Scan for the cell matching the given text and deliver its [X, Y] coordinate at center. 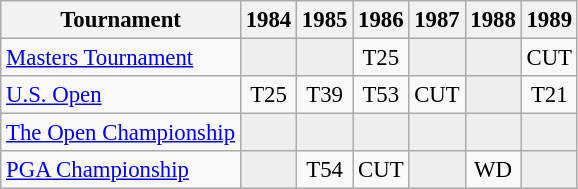
WD [493, 170]
U.S. Open [121, 95]
1986 [381, 20]
T53 [381, 95]
T21 [549, 95]
T54 [325, 170]
1987 [437, 20]
1988 [493, 20]
Tournament [121, 20]
1989 [549, 20]
PGA Championship [121, 170]
The Open Championship [121, 133]
1985 [325, 20]
Masters Tournament [121, 58]
1984 [268, 20]
T39 [325, 95]
